Identify which cell holds the provided text, then report its (X, Y) central coordinate. 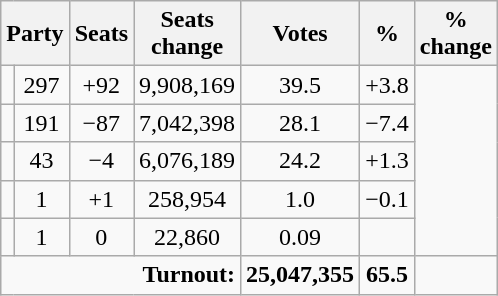
39.5 (300, 85)
−7.4 (388, 123)
22,860 (188, 237)
+1.3 (388, 161)
−87 (101, 123)
+3.8 (388, 85)
28.1 (300, 123)
0.09 (300, 237)
−4 (101, 161)
24.2 (300, 161)
1.0 (300, 199)
Party (35, 34)
6,076,189 (188, 161)
%change (456, 34)
191 (42, 123)
25,047,355 (300, 275)
−0.1 (388, 199)
Turnout: (121, 275)
9,908,169 (188, 85)
0 (101, 237)
43 (42, 161)
% (388, 34)
Seats (101, 34)
Seatschange (188, 34)
Votes (300, 34)
297 (42, 85)
65.5 (388, 275)
258,954 (188, 199)
7,042,398 (188, 123)
+1 (101, 199)
+92 (101, 85)
